Output the (X, Y) coordinate of the center of the cell containing the given text.  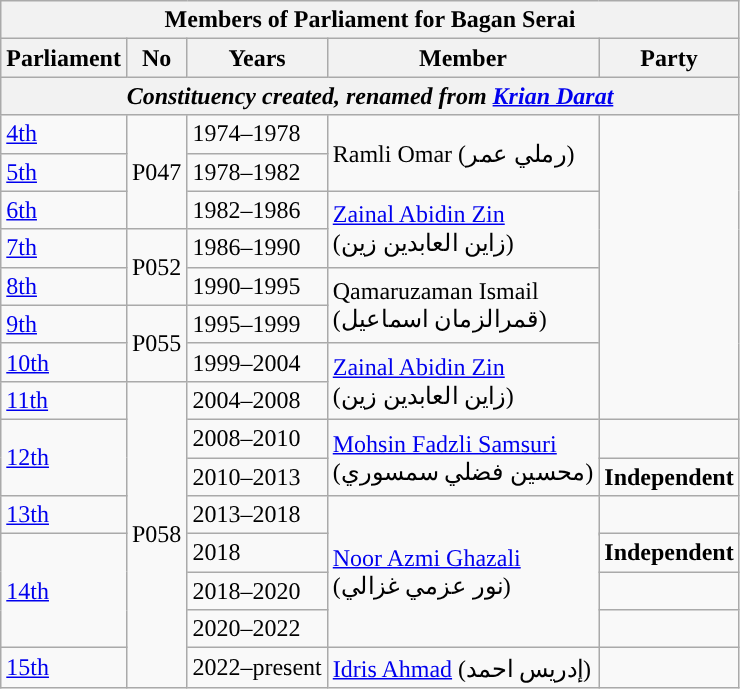
P047 (156, 172)
11th (64, 400)
9th (64, 324)
2008–2010 (257, 438)
Party (669, 58)
1974–1978 (257, 134)
Idris Ahmad (إدريس احمد) (463, 668)
14th (64, 591)
1982–1986 (257, 210)
1978–1982 (257, 172)
P052 (156, 267)
1995–1999 (257, 324)
Member (463, 58)
Constituency created, renamed from Krian Darat (370, 96)
13th (64, 515)
2013–2018 (257, 515)
1999–2004 (257, 362)
No (156, 58)
1986–1990 (257, 248)
15th (64, 668)
Members of Parliament for Bagan Serai (370, 20)
Mohsin Fadzli Samsuri (محسين فضلي سمسوري) (463, 457)
2022–present (257, 668)
2018 (257, 553)
2018–2020 (257, 591)
2020–2022 (257, 629)
Noor Azmi Ghazali (نور عزمي غزالي) (463, 572)
10th (64, 362)
2004–2008 (257, 400)
P058 (156, 534)
12th (64, 457)
Years (257, 58)
Ramli Omar (رملي عمر) (463, 153)
Parliament (64, 58)
8th (64, 286)
Qamaruzaman Ismail (قمرالزمان اسماعيل) (463, 305)
5th (64, 172)
P055 (156, 343)
1990–1995 (257, 286)
7th (64, 248)
4th (64, 134)
6th (64, 210)
2010–2013 (257, 477)
